Pinpoint the cell where the given text exists, returning its (x, y) midpoint coordinate. 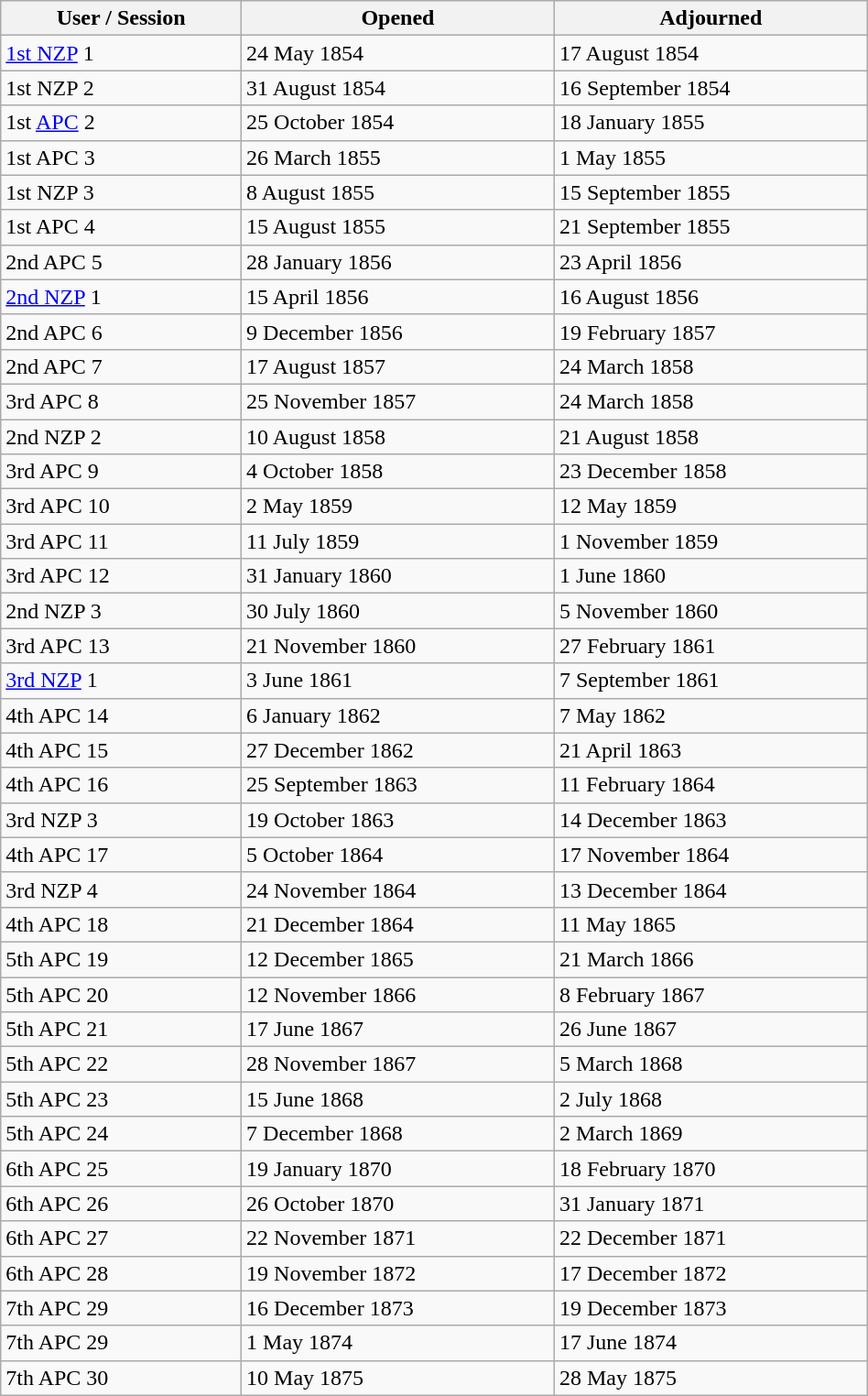
6th APC 25 (121, 1169)
17 June 1867 (398, 1030)
6th APC 26 (121, 1204)
19 January 1870 (398, 1169)
30 July 1860 (398, 611)
7 May 1862 (711, 715)
24 May 1854 (398, 53)
21 August 1858 (711, 437)
3rd APC 10 (121, 507)
2 July 1868 (711, 1099)
6 January 1862 (398, 715)
1 November 1859 (711, 541)
15 September 1855 (711, 192)
4th APC 15 (121, 750)
Adjourned (711, 18)
1st NZP 3 (121, 192)
17 November 1864 (711, 855)
19 November 1872 (398, 1273)
26 March 1855 (398, 158)
3rd APC 11 (121, 541)
28 January 1856 (398, 262)
5th APC 23 (121, 1099)
1st APC 2 (121, 123)
1 May 1874 (398, 1343)
26 June 1867 (711, 1030)
19 February 1857 (711, 332)
1 May 1855 (711, 158)
11 July 1859 (398, 541)
5 November 1860 (711, 611)
8 February 1867 (711, 994)
3rd NZP 4 (121, 889)
25 October 1854 (398, 123)
10 August 1858 (398, 437)
3rd APC 12 (121, 576)
1st NZP 1 (121, 53)
21 September 1855 (711, 227)
7th APC 30 (121, 1378)
Opened (398, 18)
16 August 1856 (711, 297)
6th APC 28 (121, 1273)
5th APC 19 (121, 959)
2nd APC 5 (121, 262)
11 February 1864 (711, 785)
6th APC 27 (121, 1238)
17 June 1874 (711, 1343)
21 March 1866 (711, 959)
2nd APC 7 (121, 366)
17 December 1872 (711, 1273)
15 August 1855 (398, 227)
10 May 1875 (398, 1378)
1st APC 4 (121, 227)
User / Session (121, 18)
7 December 1868 (398, 1134)
31 January 1860 (398, 576)
22 December 1871 (711, 1238)
26 October 1870 (398, 1204)
4th APC 18 (121, 924)
3 June 1861 (398, 681)
16 September 1854 (711, 88)
2nd NZP 2 (121, 437)
3rd NZP 3 (121, 820)
17 August 1854 (711, 53)
2nd NZP 3 (121, 611)
28 May 1875 (711, 1378)
14 December 1863 (711, 820)
4th APC 16 (121, 785)
16 December 1873 (398, 1308)
19 December 1873 (711, 1308)
7 September 1861 (711, 681)
3rd APC 13 (121, 646)
3rd APC 8 (121, 401)
23 December 1858 (711, 472)
12 November 1866 (398, 994)
21 December 1864 (398, 924)
5th APC 21 (121, 1030)
2 March 1869 (711, 1134)
2nd NZP 1 (121, 297)
1st APC 3 (121, 158)
25 September 1863 (398, 785)
1st NZP 2 (121, 88)
3rd NZP 1 (121, 681)
5 October 1864 (398, 855)
18 February 1870 (711, 1169)
15 June 1868 (398, 1099)
24 November 1864 (398, 889)
4th APC 17 (121, 855)
19 October 1863 (398, 820)
22 November 1871 (398, 1238)
28 November 1867 (398, 1064)
11 May 1865 (711, 924)
4 October 1858 (398, 472)
3rd APC 9 (121, 472)
31 August 1854 (398, 88)
5 March 1868 (711, 1064)
12 December 1865 (398, 959)
21 November 1860 (398, 646)
12 May 1859 (711, 507)
4th APC 14 (121, 715)
23 April 1856 (711, 262)
25 November 1857 (398, 401)
1 June 1860 (711, 576)
21 April 1863 (711, 750)
9 December 1856 (398, 332)
27 December 1862 (398, 750)
17 August 1857 (398, 366)
5th APC 20 (121, 994)
27 February 1861 (711, 646)
31 January 1871 (711, 1204)
13 December 1864 (711, 889)
2 May 1859 (398, 507)
2nd APC 6 (121, 332)
15 April 1856 (398, 297)
8 August 1855 (398, 192)
5th APC 24 (121, 1134)
5th APC 22 (121, 1064)
18 January 1855 (711, 123)
